Provide the (x, y) coordinate of the cell's center where the given text is located.  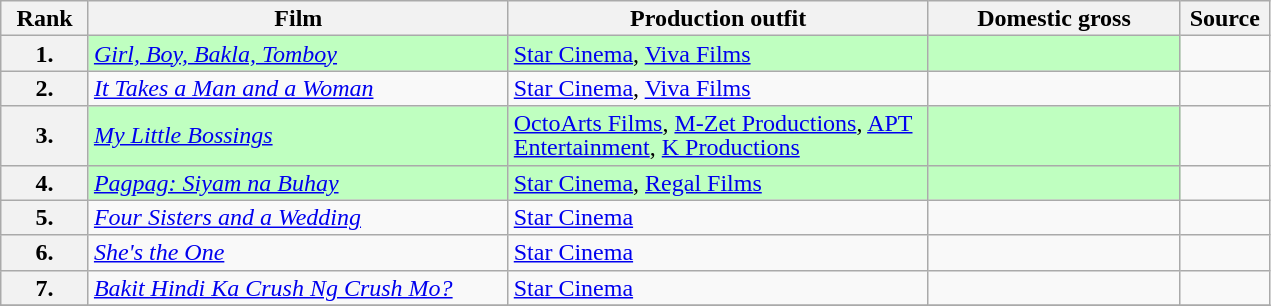
Bakit Hindi Ka Crush Ng Crush Mo? (298, 288)
Pagpag: Siyam na Buhay (298, 182)
She's the One (298, 252)
My Little Bossings (298, 136)
Production outfit (718, 18)
Domestic gross (1054, 18)
Rank (45, 18)
7. (45, 288)
6. (45, 252)
Girl, Boy, Bakla, Tomboy (298, 54)
1. (45, 54)
OctoArts Films, M-Zet Productions, APT Entertainment, K Productions (718, 136)
Four Sisters and a Wedding (298, 218)
Star Cinema, Regal Films (718, 182)
3. (45, 136)
5. (45, 218)
Source (1225, 18)
2. (45, 88)
Film (298, 18)
It Takes a Man and a Woman (298, 88)
4. (45, 182)
